Return the [x, y] coordinate for the center point of the cell that contains the specified text.  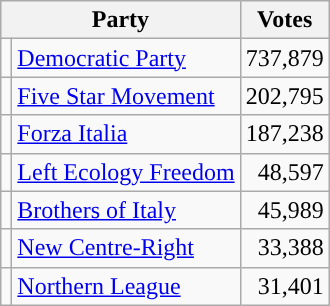
Left Ecology Freedom [126, 172]
Party [120, 20]
187,238 [284, 134]
Brothers of Italy [126, 210]
New Centre-Right [126, 248]
Democratic Party [126, 58]
737,879 [284, 58]
Forza Italia [126, 134]
202,795 [284, 96]
Votes [284, 20]
Five Star Movement [126, 96]
48,597 [284, 172]
Northern League [126, 286]
45,989 [284, 210]
31,401 [284, 286]
33,388 [284, 248]
